Return the (X, Y) coordinate for the center point of the cell that contains the specified text.  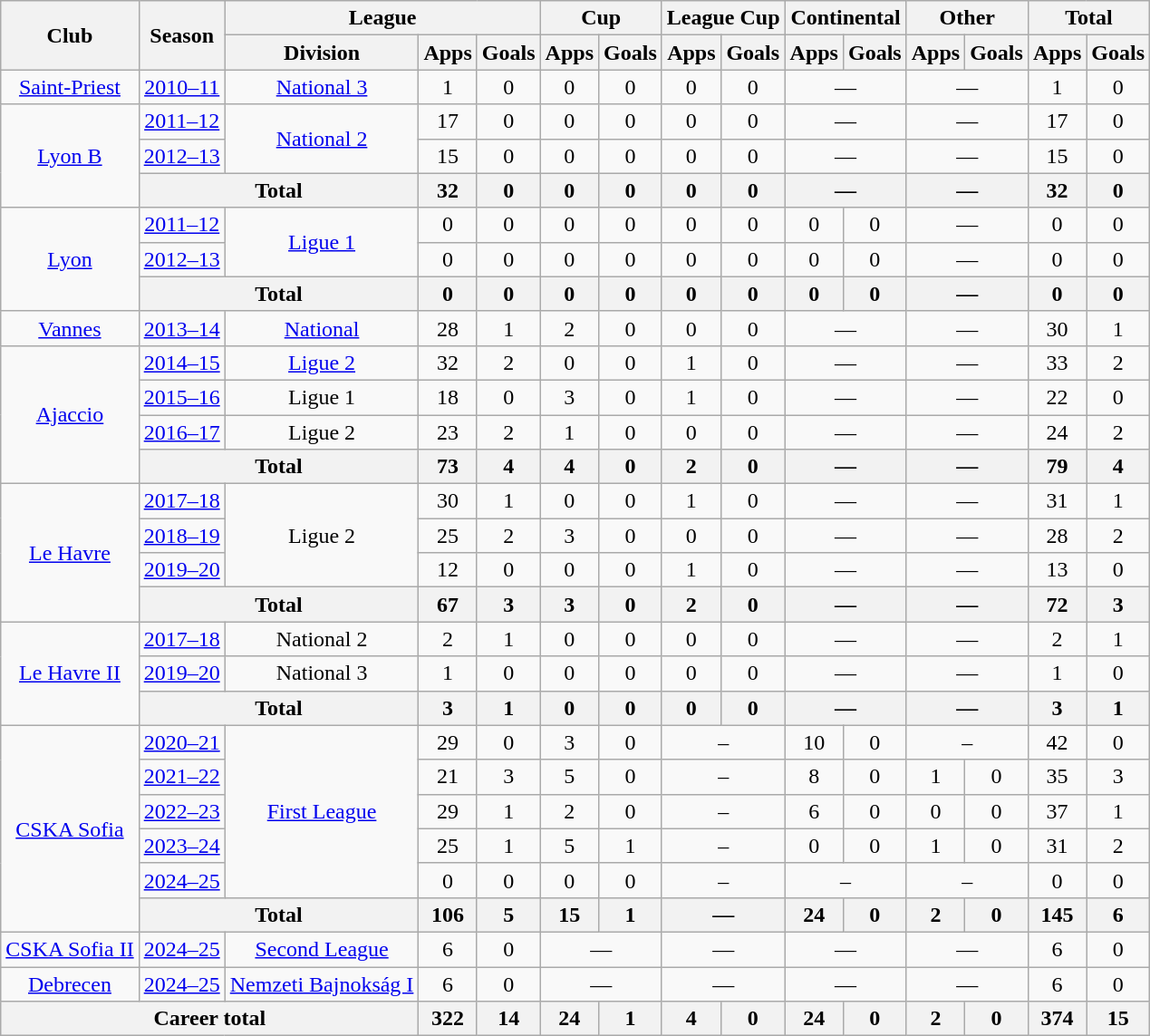
Club (70, 35)
Le Havre (70, 553)
CSKA Sofia (70, 828)
145 (1057, 915)
2016–17 (181, 432)
2021–22 (181, 777)
Ajaccio (70, 414)
42 (1057, 742)
374 (1057, 1019)
2020–21 (181, 742)
10 (814, 742)
2018–19 (181, 536)
8 (814, 777)
Lyon B (70, 156)
National (322, 328)
72 (1057, 605)
CSKA Sofia II (70, 949)
Debrecen (70, 983)
2022–23 (181, 811)
21 (448, 777)
League (382, 18)
Saint-Priest (70, 87)
2023–24 (181, 846)
Le Havre II (70, 673)
Continental (846, 18)
Lyon (70, 259)
22 (1057, 397)
13 (1057, 570)
23 (448, 432)
League Cup (723, 18)
Season (181, 35)
Vannes (70, 328)
12 (448, 570)
67 (448, 605)
37 (1057, 811)
Career total (210, 1019)
2014–15 (181, 363)
Cup (601, 18)
35 (1057, 777)
33 (1057, 363)
Other (967, 18)
2013–14 (181, 328)
18 (448, 397)
Division (322, 53)
Nemzeti Bajnokság I (322, 983)
73 (448, 467)
106 (448, 915)
14 (508, 1019)
322 (448, 1019)
79 (1057, 467)
Second League (322, 949)
First League (322, 811)
2010–11 (181, 87)
2015–16 (181, 397)
